Find where the given text appears and provide that cell's center as (x, y) coordinate. 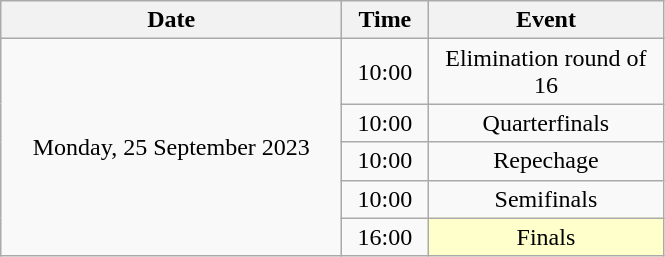
Quarterfinals (546, 123)
Semifinals (546, 199)
Time (385, 20)
Monday, 25 September 2023 (172, 148)
Elimination round of 16 (546, 72)
16:00 (385, 237)
Event (546, 20)
Repechage (546, 161)
Date (172, 20)
Finals (546, 237)
